Return (X, Y) of the center of cell containing provided text 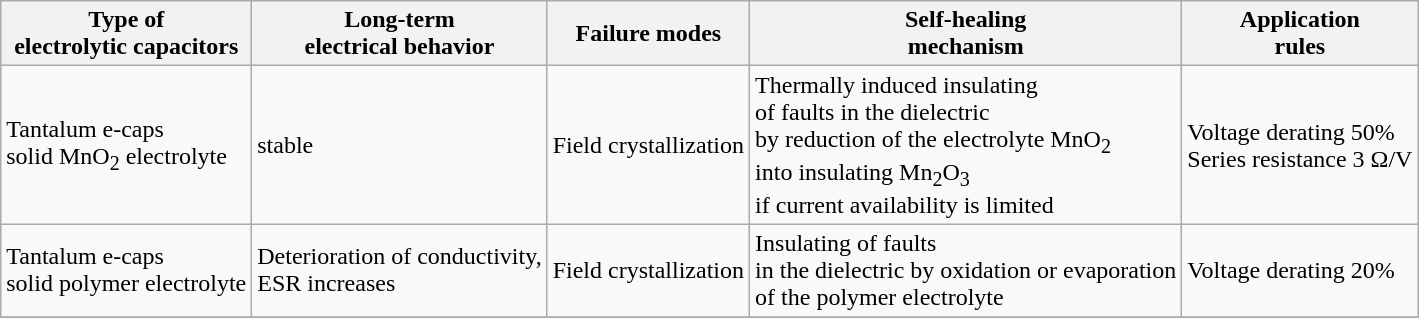
Deterioration of conductivity, ESR increases (400, 270)
Application rules (1300, 34)
stable (400, 146)
Tantalum e-caps solid polymer electrolyte (126, 270)
Long-term electrical behavior (400, 34)
Failure modes (648, 34)
Type of electrolytic capacitors (126, 34)
Self-healing mechanism (966, 34)
Voltage derating 20% (1300, 270)
Voltage derating 50% Series resistance 3 Ω/V (1300, 146)
Insulating of faults in the dielectric by oxidation or evaporation of the polymer electrolyte (966, 270)
Tantalum e-caps solid MnO2 electrolyte (126, 146)
